Pinpoint the cell where the given text exists, returning its (x, y) midpoint coordinate. 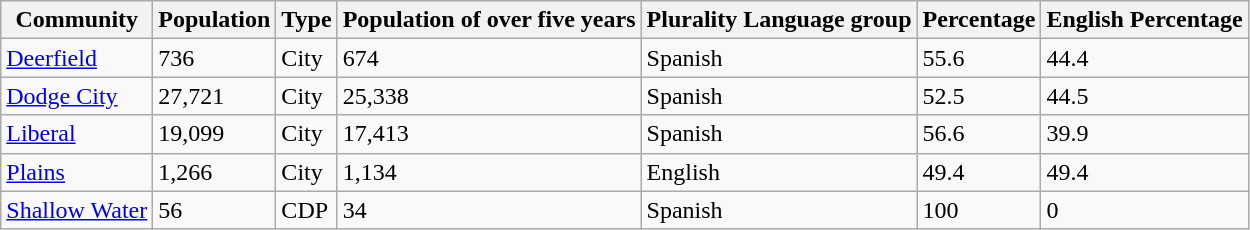
Plurality Language group (779, 20)
100 (979, 210)
CDP (306, 210)
674 (489, 58)
Dodge City (77, 96)
55.6 (979, 58)
56.6 (979, 134)
1,266 (214, 172)
34 (489, 210)
736 (214, 58)
56 (214, 210)
17,413 (489, 134)
52.5 (979, 96)
1,134 (489, 172)
44.4 (1144, 58)
Plains (77, 172)
Population of over five years (489, 20)
English Percentage (1144, 20)
0 (1144, 210)
Liberal (77, 134)
Percentage (979, 20)
Deerfield (77, 58)
Community (77, 20)
44.5 (1144, 96)
39.9 (1144, 134)
Type (306, 20)
English (779, 172)
Population (214, 20)
25,338 (489, 96)
27,721 (214, 96)
19,099 (214, 134)
Shallow Water (77, 210)
